Detect which cell encompasses the target text, then output its [X, Y] center coordinate. 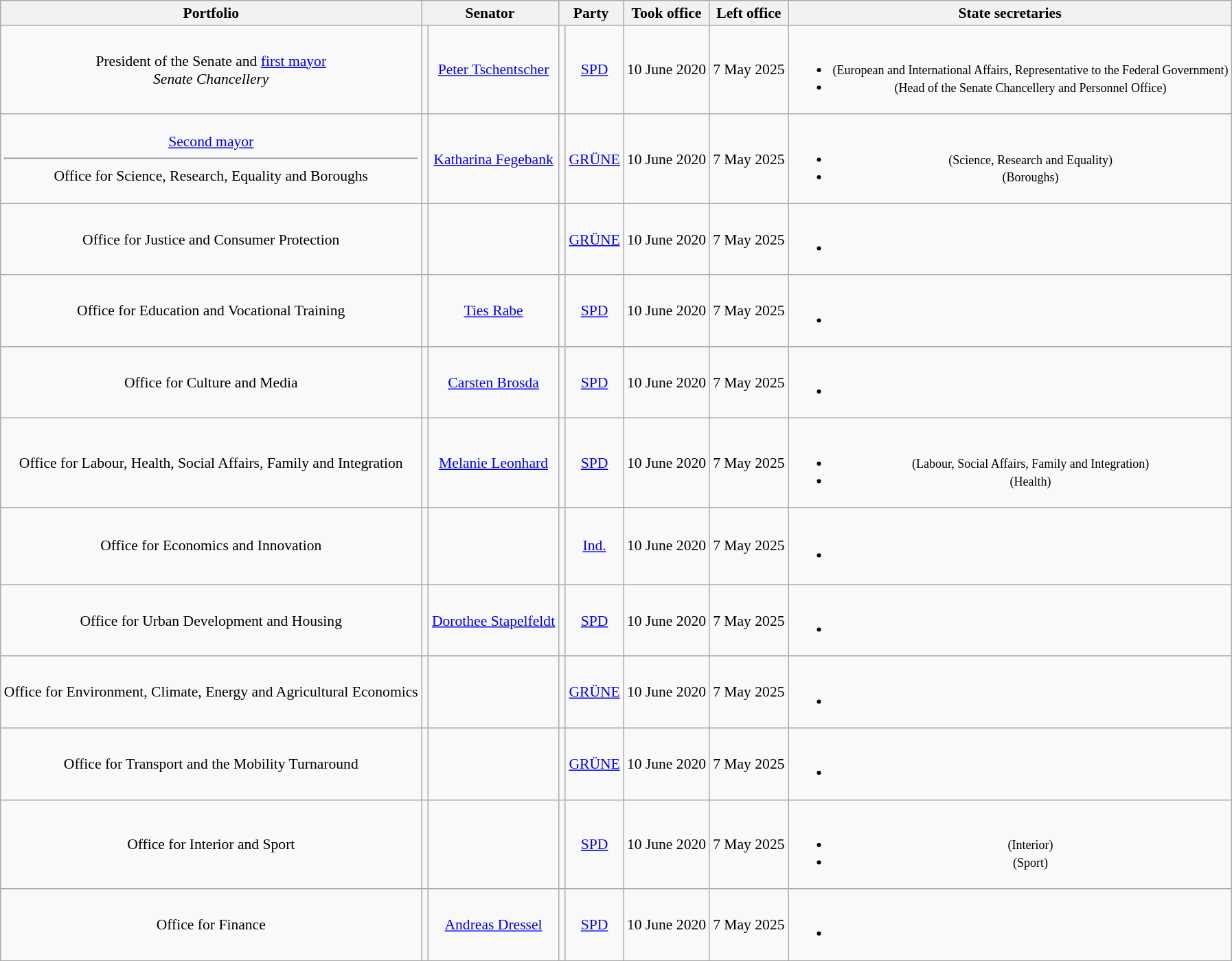
(Science, Research and Equality) (Boroughs) [1010, 159]
Dorothee Stapelfeldt [493, 621]
President of the Senate and first mayorSenate Chancellery [212, 70]
Left office [749, 13]
Peter Tschentscher [493, 70]
(Labour, Social Affairs, Family and Integration) (Health) [1010, 463]
Office for Interior and Sport [212, 844]
Portfolio [212, 13]
Party [591, 13]
Office for Education and Vocational Training [212, 311]
Senator [490, 13]
Carsten Brosda [493, 383]
Ties Rabe [493, 311]
Office for Environment, Climate, Energy and Agricultural Economics [212, 692]
Melanie Leonhard [493, 463]
Office for Justice and Consumer Protection [212, 239]
Second mayorOffice for Science, Research, Equality and Boroughs [212, 159]
Took office [666, 13]
Ind. [594, 546]
Office for Labour, Health, Social Affairs, Family and Integration [212, 463]
Andreas Dressel [493, 925]
Office for Transport and the Mobility Turnaround [212, 764]
(European and International Affairs, Representative to the Federal Government) (Head of the Senate Chancellery and Personnel Office) [1010, 70]
Office for Culture and Media [212, 383]
State secretaries [1010, 13]
Office for Urban Development and Housing [212, 621]
Katharina Fegebank [493, 159]
(Interior) (Sport) [1010, 844]
Office for Finance [212, 925]
Office for Economics and Innovation [212, 546]
